Pinpoint the cell where the given text exists, returning its (X, Y) midpoint coordinate. 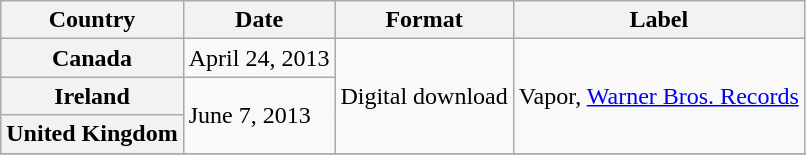
June 7, 2013 (259, 115)
Country (92, 20)
Digital download (424, 96)
Format (424, 20)
Vapor, Warner Bros. Records (658, 96)
Date (259, 20)
Ireland (92, 96)
April 24, 2013 (259, 58)
Canada (92, 58)
Label (658, 20)
United Kingdom (92, 134)
